Locate the cell with the specified text and output its (X, Y) center coordinate. 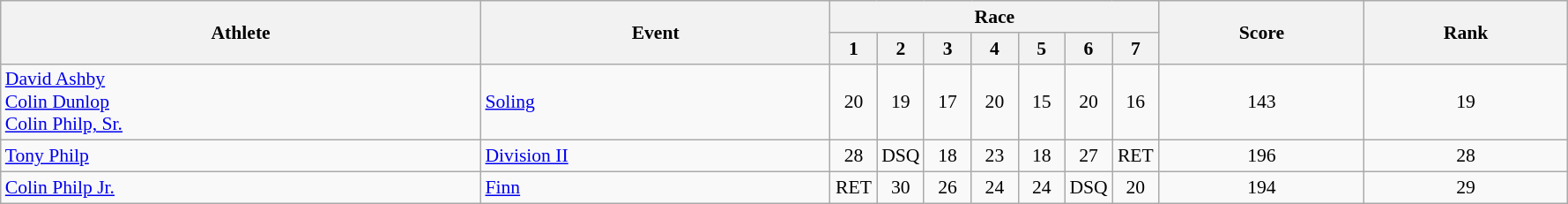
3 (947, 49)
Tony Philp (242, 156)
15 (1042, 102)
26 (947, 188)
Score (1262, 32)
29 (1466, 188)
Event (655, 32)
Division II (655, 156)
23 (994, 156)
Soling (655, 102)
7 (1135, 49)
Race (994, 17)
Athlete (242, 32)
6 (1088, 49)
17 (947, 102)
Rank (1466, 32)
27 (1088, 156)
1 (853, 49)
4 (994, 49)
Finn (655, 188)
143 (1262, 102)
196 (1262, 156)
30 (901, 188)
16 (1135, 102)
5 (1042, 49)
David Ashby Colin DunlopColin Philp, Sr. (242, 102)
Colin Philp Jr. (242, 188)
194 (1262, 188)
2 (901, 49)
